Determine the (x, y) coordinate at the center of the cell enclosing the given text.  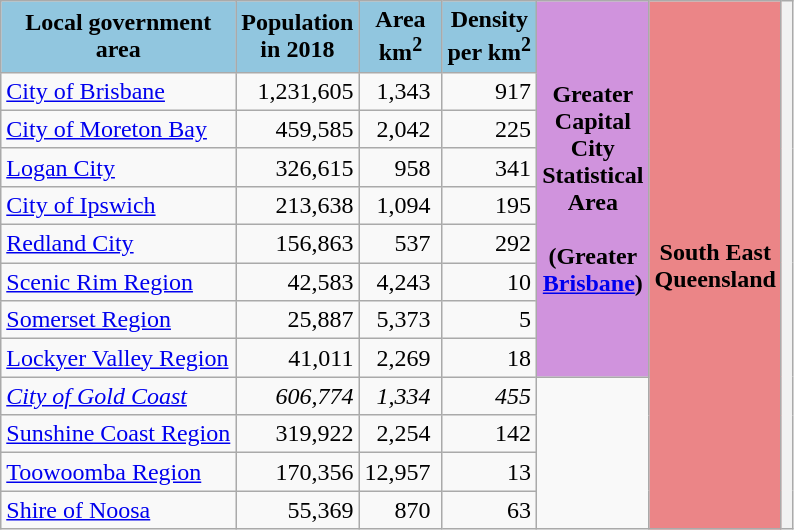
55,369 (298, 510)
City of Gold Coast (118, 396)
225 (490, 129)
Lockyer Valley Region (118, 358)
City of Moreton Bay (118, 129)
Density per km2 (490, 37)
4,243 (400, 282)
Somerset Region (118, 320)
City of Ipswich (118, 205)
10 (490, 282)
5,373 (400, 320)
Shire of Noosa (118, 510)
42,583 (298, 282)
Toowoomba Region (118, 472)
213,638 (298, 205)
326,615 (298, 167)
142 (490, 434)
2,254 (400, 434)
41,011 (298, 358)
12,957 (400, 472)
Redland City (118, 244)
2,269 (400, 358)
Local governmentarea (118, 37)
537 (400, 244)
156,863 (298, 244)
455 (490, 396)
1,231,605 (298, 91)
2,042 (400, 129)
870 (400, 510)
606,774 (298, 396)
958 (400, 167)
South East Queensland (715, 265)
Logan City (118, 167)
1,094 (400, 205)
1,343 (400, 91)
292 (490, 244)
GreaterCapitalCityStatisticalArea (GreaterBrisbane) (593, 189)
5 (490, 320)
13 (490, 472)
63 (490, 510)
Area km2 (400, 37)
18 (490, 358)
917 (490, 91)
1,334 (400, 396)
Scenic Rim Region (118, 282)
Population in 2018 (298, 37)
Sunshine Coast Region (118, 434)
170,356 (298, 472)
459,585 (298, 129)
319,922 (298, 434)
341 (490, 167)
195 (490, 205)
City of Brisbane (118, 91)
25,887 (298, 320)
